Locate the cell with the specified text and output its (X, Y) center coordinate. 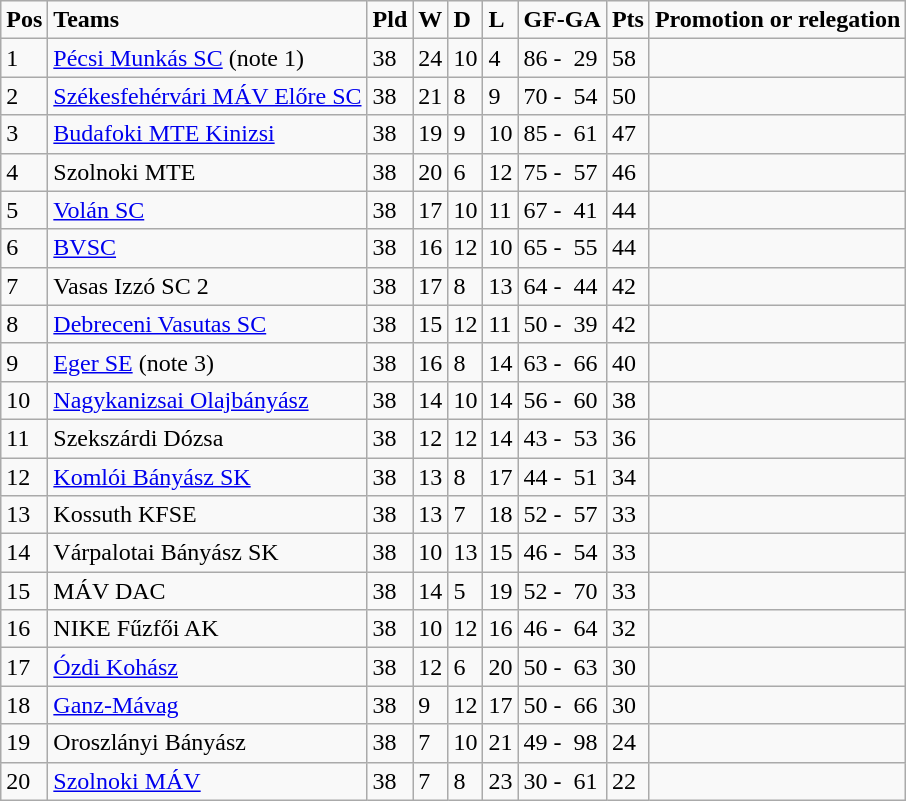
D (466, 20)
52 - 57 (562, 515)
3 (24, 134)
52 - 70 (562, 591)
50 (628, 96)
Debreceni Vasutas SC (208, 324)
Nagykanizsai Olajbányász (208, 400)
NIKE Fűzfői AK (208, 629)
50 - 39 (562, 324)
Ganz-Mávag (208, 705)
40 (628, 362)
22 (628, 781)
30 - 61 (562, 781)
Szekszárdi Dózsa (208, 438)
Teams (208, 20)
47 (628, 134)
67 - 41 (562, 210)
Pts (628, 20)
Pld (390, 20)
46 - 54 (562, 553)
BVSC (208, 248)
L (500, 20)
Székesfehérvári MÁV Előre SC (208, 96)
46 - 64 (562, 629)
Szolnoki MTE (208, 172)
Szolnoki MÁV (208, 781)
1 (24, 58)
85 - 61 (562, 134)
Budafoki MTE Kinizsi (208, 134)
50 - 63 (562, 667)
Ózdi Kohász (208, 667)
W (430, 20)
75 - 57 (562, 172)
23 (500, 781)
Promotion or relegation (777, 20)
65 - 55 (562, 248)
Eger SE (note 3) (208, 362)
44 - 51 (562, 477)
86 - 29 (562, 58)
Várpalotai Bányász SK (208, 553)
Oroszlányi Bányász (208, 743)
Pécsi Munkás SC (note 1) (208, 58)
Vasas Izzó SC 2 (208, 286)
Pos (24, 20)
58 (628, 58)
36 (628, 438)
70 - 54 (562, 96)
64 - 44 (562, 286)
GF-GA (562, 20)
32 (628, 629)
2 (24, 96)
34 (628, 477)
Volán SC (208, 210)
43 - 53 (562, 438)
49 - 98 (562, 743)
46 (628, 172)
Komlói Bányász SK (208, 477)
56 - 60 (562, 400)
MÁV DAC (208, 591)
50 - 66 (562, 705)
Kossuth KFSE (208, 515)
63 - 66 (562, 362)
